Locate the cell with the specified text and output its (x, y) center coordinate. 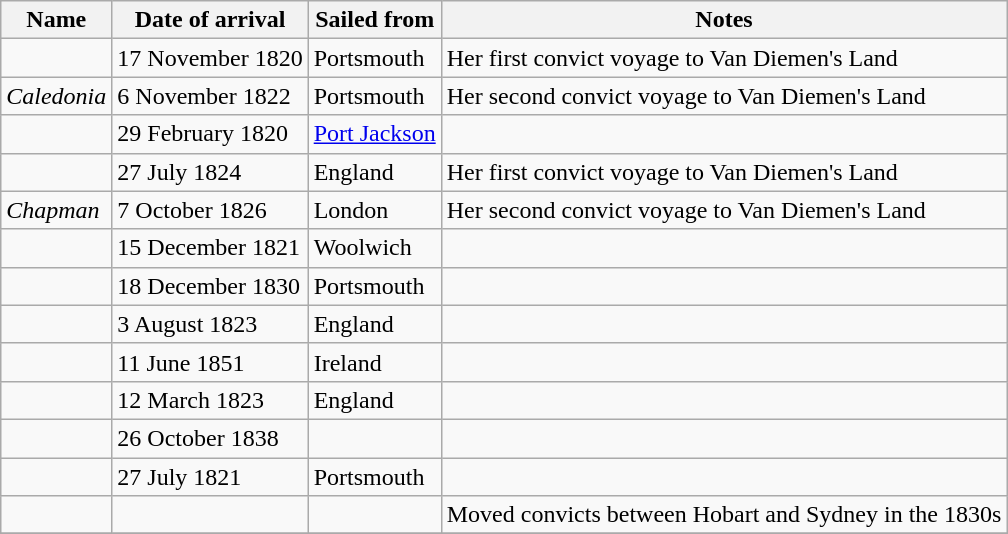
17 November 1820 (210, 58)
27 July 1821 (210, 477)
Name (56, 20)
29 February 1820 (210, 134)
18 December 1830 (210, 286)
15 December 1821 (210, 248)
11 June 1851 (210, 362)
Port Jackson (374, 134)
Sailed from (374, 20)
27 July 1824 (210, 172)
Woolwich (374, 248)
Caledonia (56, 96)
Moved convicts between Hobart and Sydney in the 1830s (724, 515)
London (374, 210)
12 March 1823 (210, 400)
Ireland (374, 362)
Date of arrival (210, 20)
3 August 1823 (210, 324)
26 October 1838 (210, 438)
6 November 1822 (210, 96)
7 October 1826 (210, 210)
Notes (724, 20)
Chapman (56, 210)
